Determine the [X, Y] coordinate at the center of the cell enclosing the given text.  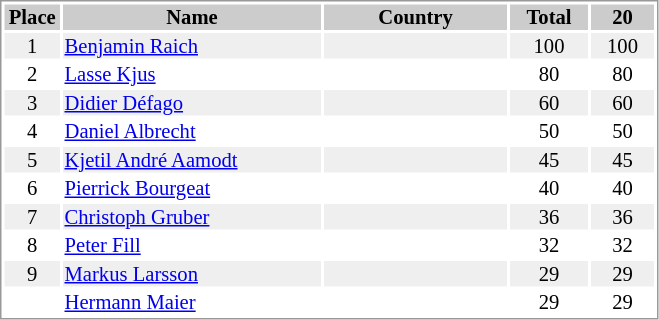
8 [32, 245]
3 [32, 103]
5 [32, 160]
6 [32, 189]
Christoph Gruber [192, 217]
2 [32, 75]
Kjetil André Aamodt [192, 160]
7 [32, 217]
9 [32, 274]
Pierrick Bourgeat [192, 189]
Markus Larsson [192, 274]
Benjamin Raich [192, 46]
Country [416, 17]
Place [32, 17]
Hermann Maier [192, 303]
Peter Fill [192, 245]
Didier Défago [192, 103]
20 [622, 17]
Daniel Albrecht [192, 131]
Lasse Kjus [192, 75]
Name [192, 17]
Total [549, 17]
1 [32, 46]
4 [32, 131]
